Extract the [X, Y] coordinate from the center of the cell holding the provided text.  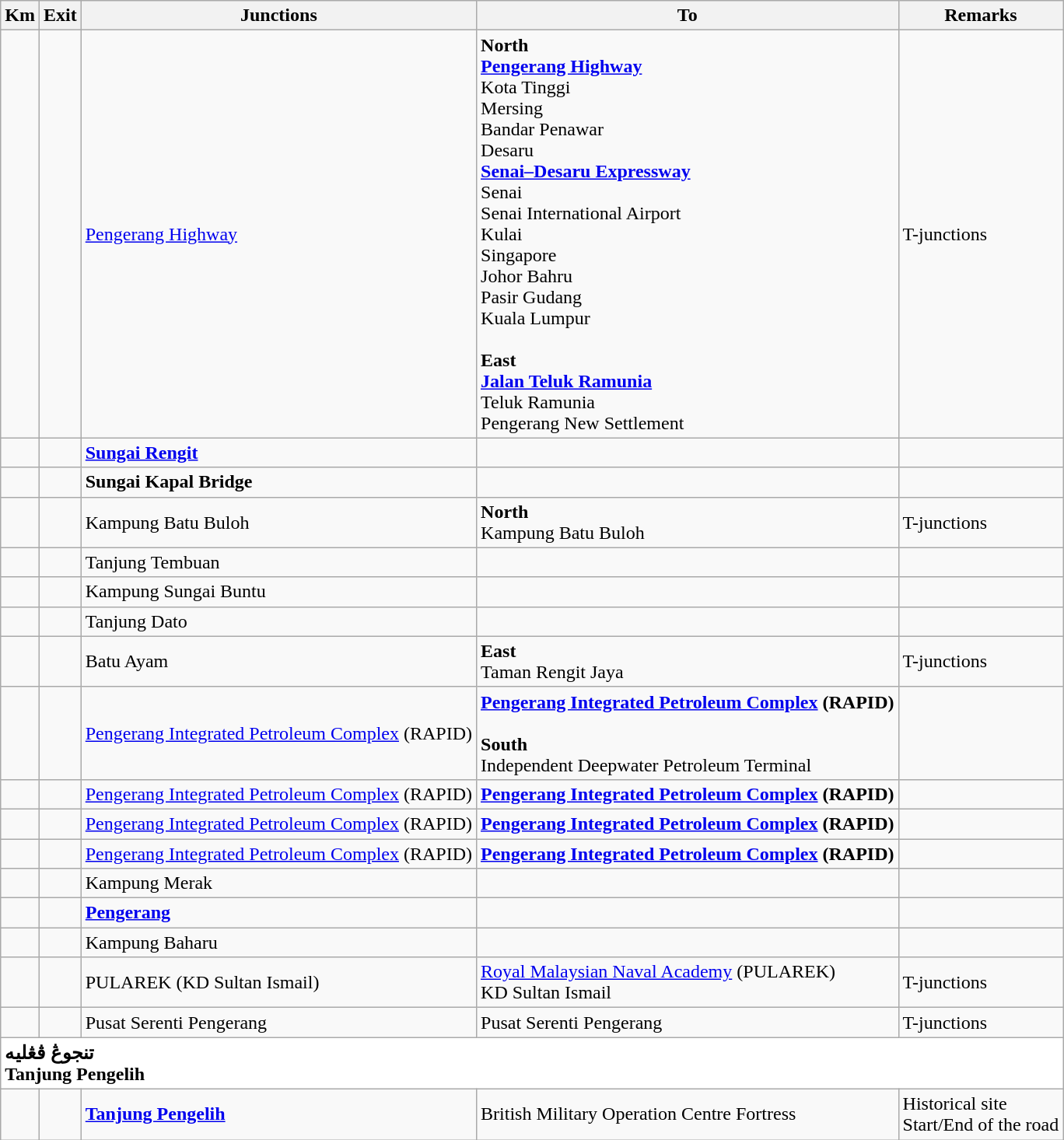
Sungai Kapal Bridge [278, 482]
Tanjung Pengelih [278, 1114]
Historical siteStart/End of the road [981, 1114]
EastTaman Rengit Jaya [688, 661]
Kampung Sungai Buntu [278, 592]
Batu Ayam [278, 661]
Kampung Batu Buloh [278, 523]
NorthKampung Batu Buloh [688, 523]
Km [20, 16]
Pengerang [278, 913]
Tanjung Dato [278, 621]
Pengerang Integrated Petroleum Complex (RAPID)SouthIndependent Deepwater Petroleum Terminal [688, 733]
Pengerang Highway [278, 234]
Royal Malaysian Naval Academy (PULAREK) KD Sultan Ismail [688, 983]
تنجوڠ ڤڠليهTanjung Pengelih [532, 1064]
Tanjung Tembuan [278, 562]
Junctions [278, 16]
Remarks [981, 16]
British Military Operation Centre Fortress [688, 1114]
PULAREK (KD Sultan Ismail) [278, 983]
Sungai Rengit [278, 453]
Exit [60, 16]
Kampung Baharu [278, 942]
Kampung Merak [278, 883]
To [688, 16]
